From the cell containing the given text, extract its center point as (x, y) coordinate. 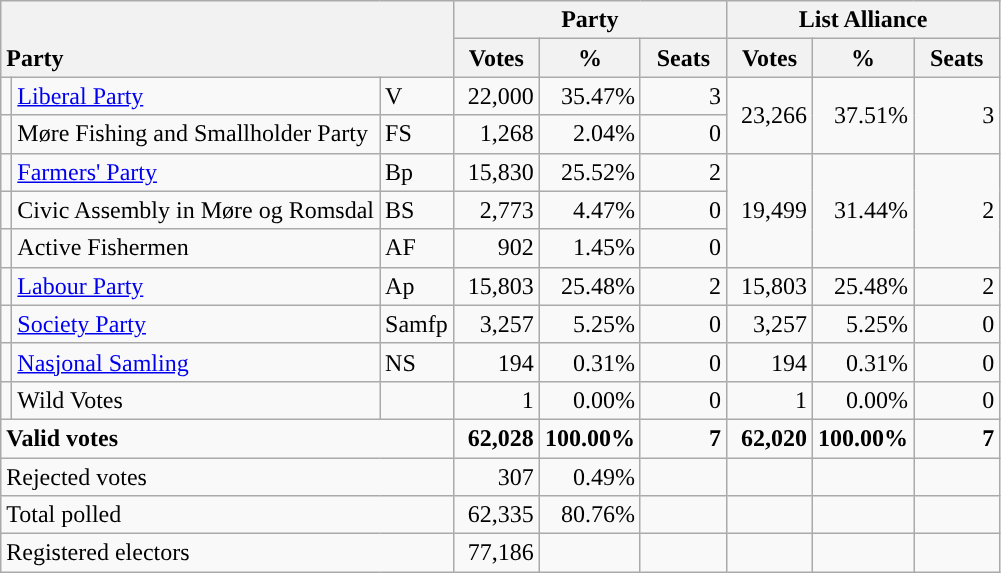
2,773 (496, 210)
Rejected votes (228, 477)
BS (417, 210)
1.45% (590, 248)
List Alliance (862, 20)
AF (417, 248)
23,266 (769, 115)
35.47% (590, 96)
307 (496, 477)
31.44% (864, 210)
22,000 (496, 96)
1,268 (496, 134)
V (417, 96)
4.47% (590, 210)
62,335 (496, 515)
Valid votes (228, 438)
77,186 (496, 553)
Samfp (417, 324)
19,499 (769, 210)
62,020 (769, 438)
Registered electors (228, 553)
2.04% (590, 134)
NS (417, 362)
Bp (417, 172)
Wild Votes (196, 400)
15,830 (496, 172)
902 (496, 248)
62,028 (496, 438)
Labour Party (196, 286)
Farmers' Party (196, 172)
Nasjonal Samling (196, 362)
FS (417, 134)
Møre Fishing and Smallholder Party (196, 134)
Total polled (228, 515)
25.52% (590, 172)
80.76% (590, 515)
Society Party (196, 324)
Active Fishermen (196, 248)
37.51% (864, 115)
0.49% (590, 477)
Civic Assembly in Møre og Romsdal (196, 210)
Ap (417, 286)
Liberal Party (196, 96)
